Return (X, Y) of the center of cell containing provided text 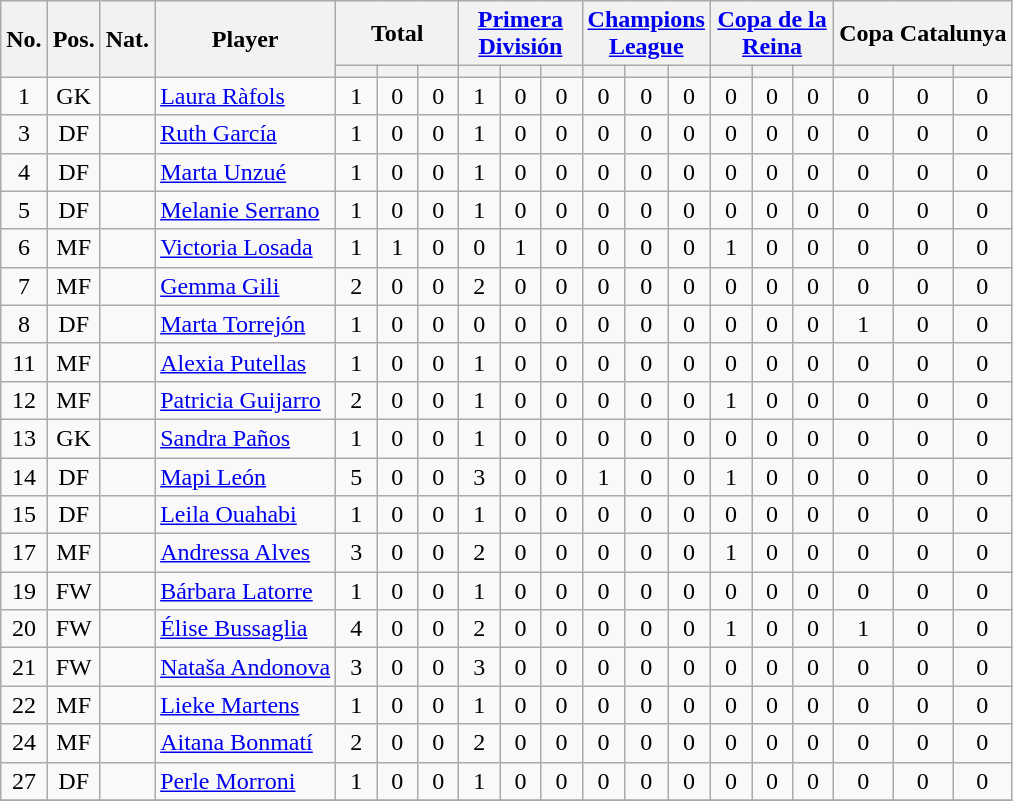
Aitana Bonmatí (246, 743)
Perle Morroni (246, 781)
Sandra Paños (246, 438)
13 (24, 438)
Ruth García (246, 134)
8 (24, 324)
Copa Catalunya (923, 34)
Gemma Gili (246, 286)
19 (24, 591)
Mapi León (246, 477)
Élise Bussaglia (246, 629)
22 (24, 705)
21 (24, 667)
Alexia Putellas (246, 362)
Patricia Guijarro (246, 400)
Nat. (127, 39)
Marta Unzué (246, 172)
Victoria Losada (246, 248)
6 (24, 248)
15 (24, 515)
Lieke Martens (246, 705)
Total (398, 34)
12 (24, 400)
Leila Ouahabi (246, 515)
20 (24, 629)
17 (24, 553)
14 (24, 477)
Laura Ràfols (246, 96)
11 (24, 362)
Player (246, 39)
27 (24, 781)
Andressa Alves (246, 553)
Pos. (74, 39)
Bárbara Latorre (246, 591)
Melanie Serrano (246, 210)
Marta Torrejón (246, 324)
7 (24, 286)
Nataša Andonova (246, 667)
Primera División (520, 34)
Copa de la Reina (772, 34)
24 (24, 743)
No. (24, 39)
Champions League (646, 34)
